Pinpoint the cell where the given text exists, returning its [x, y] midpoint coordinate. 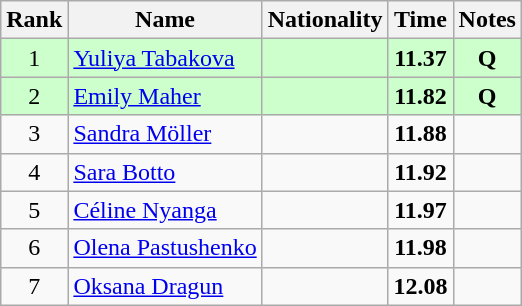
11.88 [420, 134]
Nationality [325, 20]
11.92 [420, 172]
Notes [487, 20]
5 [34, 210]
4 [34, 172]
2 [34, 96]
Yuliya Tabakova [165, 58]
11.37 [420, 58]
6 [34, 248]
Emily Maher [165, 96]
11.82 [420, 96]
12.08 [420, 286]
11.98 [420, 248]
Oksana Dragun [165, 286]
Time [420, 20]
Olena Pastushenko [165, 248]
1 [34, 58]
Sandra Möller [165, 134]
Sara Botto [165, 172]
11.97 [420, 210]
Name [165, 20]
7 [34, 286]
Céline Nyanga [165, 210]
Rank [34, 20]
3 [34, 134]
